Locate the cell with the specified text and output its (X, Y) center coordinate. 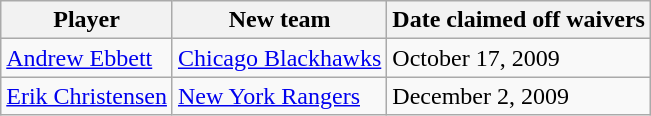
October 17, 2009 (519, 58)
Chicago Blackhawks (279, 58)
Erik Christensen (87, 96)
Andrew Ebbett (87, 58)
Player (87, 20)
December 2, 2009 (519, 96)
New York Rangers (279, 96)
Date claimed off waivers (519, 20)
New team (279, 20)
